Return (X, Y) of the center of cell containing provided text 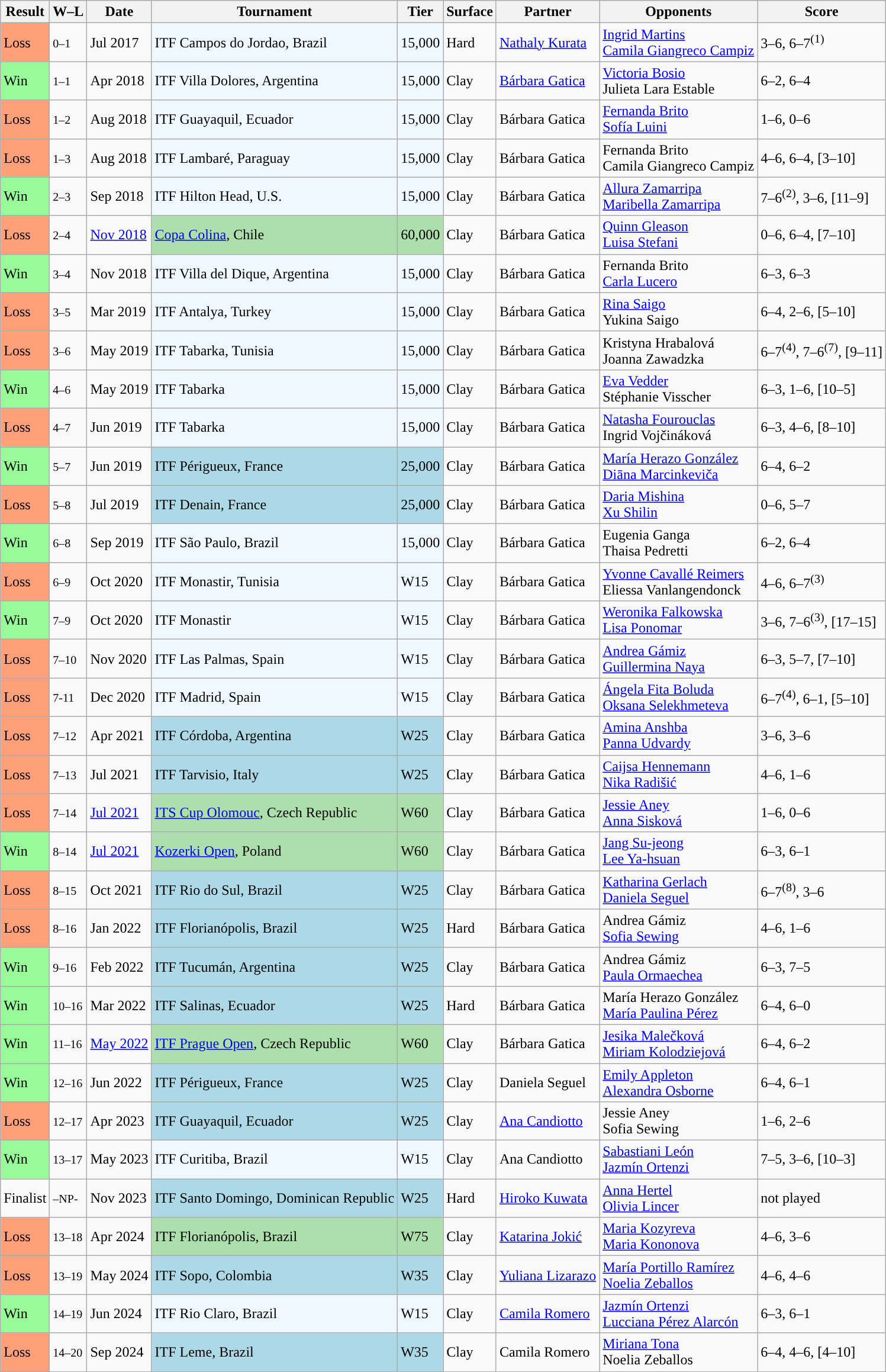
Sep 2024 (120, 1352)
Katharina Gerlach Daniela Seguel (678, 889)
W–L (69, 12)
Jul 2019 (120, 505)
ITF Antalya, Turkey (275, 311)
Jesika Malečková Miriam Kolodziejová (678, 1043)
Andrea Gámiz Paula Ormaechea (678, 966)
ITS Cup Olomouc, Czech Republic (275, 812)
0–6, 6–4, [7–10] (821, 234)
María Portillo Ramírez Noelia Zeballos (678, 1275)
–NP- (69, 1199)
1–6, 2–6 (821, 1122)
Nathaly Kurata (547, 43)
Tournament (275, 12)
7–9 (69, 621)
5–8 (69, 505)
ITF Tarvisio, Italy (275, 775)
60,000 (420, 234)
10–16 (69, 1005)
14–19 (69, 1313)
7–14 (69, 812)
2–4 (69, 234)
9–16 (69, 966)
Apr 2018 (120, 81)
6–3, 7–5 (821, 966)
4–6, 6–4, [3–10] (821, 158)
María Herazo González María Paulina Pérez (678, 1005)
Emily Appleton Alexandra Osborne (678, 1082)
Katarina Jokić (547, 1236)
6–9 (69, 581)
not played (821, 1199)
7–12 (69, 735)
ITF Tabarka, Tunisia (275, 351)
7–5, 3–6, [10–3] (821, 1159)
ITF Monastir, Tunisia (275, 581)
ITF Curitiba, Brazil (275, 1159)
Natasha Fourouclas Ingrid Vojčináková (678, 428)
Ángela Fita Boluda Oksana Selekhmeteva (678, 698)
5–7 (69, 465)
6–3, 1–6, [10–5] (821, 388)
4–6, 6–7(3) (821, 581)
3–4 (69, 274)
María Herazo González Diāna Marcinkeviča (678, 465)
6–3, 4–6, [8–10] (821, 428)
Fernanda Brito Carla Lucero (678, 274)
ITF Prague Open, Czech Republic (275, 1043)
Nov 2020 (120, 658)
12–16 (69, 1082)
8–15 (69, 889)
Ingrid Martins Camila Giangreco Campiz (678, 43)
Allura Zamarripa Maribella Zamarripa (678, 197)
ITF Santo Domingo, Dominican Republic (275, 1199)
Daniela Seguel (547, 1082)
3–6 (69, 351)
Rina Saigo Yukina Saigo (678, 311)
Maria Kozyreva Maria Kononova (678, 1236)
13–18 (69, 1236)
Weronika Falkowska Lisa Ponomar (678, 621)
6–7(8), 3–6 (821, 889)
Quinn Gleason Luisa Stefani (678, 234)
Surface (470, 12)
Tier (420, 12)
Opponents (678, 12)
Yuliana Lizarazo (547, 1275)
6–4, 4–6, [4–10] (821, 1352)
Fernanda Brito Camila Giangreco Campiz (678, 158)
6–4, 6–1 (821, 1082)
Sabastiani León Jazmín Ortenzi (678, 1159)
ITF Hilton Head, U.S. (275, 197)
Apr 2024 (120, 1236)
6–7(4), 7–6(7), [9–11] (821, 351)
11–16 (69, 1043)
Fernanda Brito Sofía Luini (678, 120)
Apr 2023 (120, 1122)
Jul 2017 (120, 43)
6–8 (69, 544)
Sep 2018 (120, 197)
8–14 (69, 852)
1–2 (69, 120)
Mar 2019 (120, 311)
ITF Las Palmas, Spain (275, 658)
12–17 (69, 1122)
ITF Campos do Jordao, Brazil (275, 43)
4–6, 3–6 (821, 1236)
13–17 (69, 1159)
ITF Monastir (275, 621)
Anna Hertel Olivia Lincer (678, 1199)
ITF Madrid, Spain (275, 698)
Oct 2021 (120, 889)
Jessie Aney Sofia Sewing (678, 1122)
Jan 2022 (120, 928)
Miriana Tona Noelia Zeballos (678, 1352)
Partner (547, 12)
4–7 (69, 428)
Jessie Aney Anna Sisková (678, 812)
ITF Leme, Brazil (275, 1352)
May 2024 (120, 1275)
May 2022 (120, 1043)
4–6 (69, 388)
Hiroko Kuwata (547, 1199)
Andrea Gámiz Guillermina Naya (678, 658)
7–10 (69, 658)
Eva Vedder Stéphanie Visscher (678, 388)
ITF Tucumán, Argentina (275, 966)
3–6, 3–6 (821, 735)
Score (821, 12)
6–7(4), 6–1, [5–10] (821, 698)
Jun 2022 (120, 1082)
Jazmín Ortenzi Lucciana Pérez Alarcón (678, 1313)
7–6(2), 3–6, [11–9] (821, 197)
Jun 2024 (120, 1313)
Apr 2021 (120, 735)
Mar 2022 (120, 1005)
Kozerki Open, Poland (275, 852)
Finalist (25, 1199)
7–13 (69, 775)
ITF Córdoba, Argentina (275, 735)
8–16 (69, 928)
Copa Colina, Chile (275, 234)
W75 (420, 1236)
Dec 2020 (120, 698)
14–20 (69, 1352)
ITF Denain, France (275, 505)
ITF São Paulo, Brazil (275, 544)
Nov 2023 (120, 1199)
4–6, 4–6 (821, 1275)
Eugenia Ganga Thaisa Pedretti (678, 544)
May 2023 (120, 1159)
6–4, 6–0 (821, 1005)
13–19 (69, 1275)
1–3 (69, 158)
0–1 (69, 43)
Yvonne Cavallé Reimers Eliessa Vanlangendonck (678, 581)
Result (25, 12)
3–6, 7–6(3), [17–15] (821, 621)
Andrea Gámiz Sofia Sewing (678, 928)
3–6, 6–7(1) (821, 43)
6–3, 6–3 (821, 274)
6–3, 5–7, [7–10] (821, 658)
Kristyna Hrabalová Joanna Zawadzka (678, 351)
Sep 2019 (120, 544)
ITF Rio do Sul, Brazil (275, 889)
Amina Anshba Panna Udvardy (678, 735)
0–6, 5–7 (821, 505)
Date (120, 12)
1–1 (69, 81)
Jang Su-jeong Lee Ya-hsuan (678, 852)
Victoria Bosio Julieta Lara Estable (678, 81)
ITF Salinas, Ecuador (275, 1005)
2–3 (69, 197)
ITF Villa del Dique, Argentina (275, 274)
7-11 (69, 698)
6–4, 2–6, [5–10] (821, 311)
ITF Villa Dolores, Argentina (275, 81)
Feb 2022 (120, 966)
Caijsa Hennemann Nika Radišić (678, 775)
ITF Sopo, Colombia (275, 1275)
ITF Lambaré, Paraguay (275, 158)
ITF Rio Claro, Brazil (275, 1313)
Daria Mishina Xu Shilin (678, 505)
3–5 (69, 311)
